Pinpoint the cell where the given text exists, returning its (X, Y) midpoint coordinate. 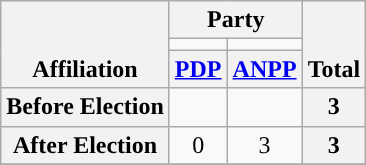
PDP (198, 69)
0 (198, 145)
Party (236, 20)
Affiliation (86, 44)
Before Election (86, 107)
After Election (86, 145)
Total (334, 44)
ANPP (264, 69)
